Scan for the cell matching the given text and deliver its [X, Y] coordinate at center. 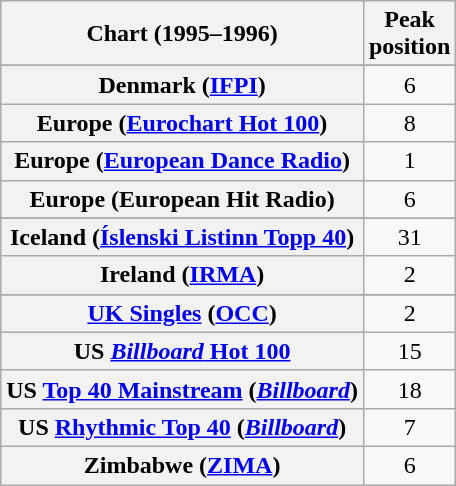
Ireland (IRMA) [182, 275]
Europe (European Dance Radio) [182, 161]
Zimbabwe (ZIMA) [182, 465]
15 [409, 351]
Europe (European Hit Radio) [182, 199]
Denmark (IFPI) [182, 85]
18 [409, 389]
7 [409, 427]
Chart (1995–1996) [182, 34]
US Billboard Hot 100 [182, 351]
8 [409, 123]
1 [409, 161]
Peakposition [409, 34]
31 [409, 237]
UK Singles (OCC) [182, 313]
US Rhythmic Top 40 (Billboard) [182, 427]
US Top 40 Mainstream (Billboard) [182, 389]
Europe (Eurochart Hot 100) [182, 123]
Iceland (Íslenski Listinn Topp 40) [182, 237]
